Extract the [X, Y] coordinate from the center of the cell holding the provided text.  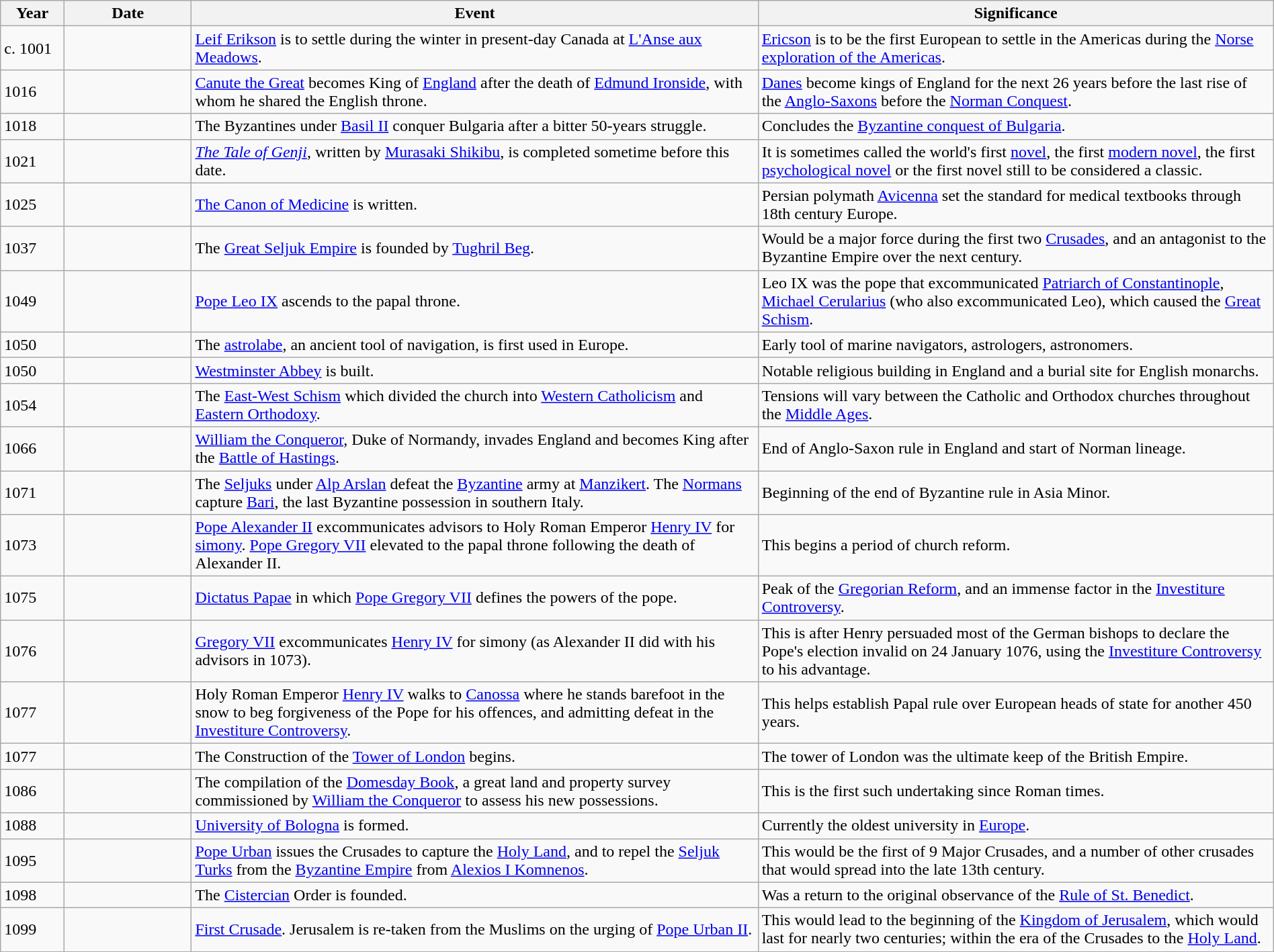
Persian polymath Avicenna set the standard for medical textbooks through 18th century Europe. [1016, 204]
Event [474, 13]
c. 1001 [32, 48]
The Canon of Medicine is written. [474, 204]
1049 [32, 301]
Date [128, 13]
1098 [32, 895]
Year [32, 13]
Canute the Great becomes King of England after the death of Edmund Ironside, with whom he shared the English throne. [474, 91]
The Tale of Genji, written by Murasaki Shikibu, is completed sometime before this date. [474, 161]
Was a return to the original observance of the Rule of St. Benedict. [1016, 895]
Ericson is to be the first European to settle in the Americas during the Norse exploration of the Americas. [1016, 48]
1086 [32, 791]
Leif Erikson is to settle during the winter in present-day Canada at L'Anse aux Meadows. [474, 48]
1075 [32, 598]
The Construction of the Tower of London begins. [474, 756]
Pope Leo IX ascends to the papal throne. [474, 301]
1021 [32, 161]
The Cistercian Order is founded. [474, 895]
Westminster Abbey is built. [474, 370]
Beginning of the end of Byzantine rule in Asia Minor. [1016, 492]
Leo IX was the pope that excommunicated Patriarch of Constantinople, Michael Cerularius (who also excommunicated Leo), which caused the Great Schism. [1016, 301]
Peak of the Gregorian Reform, and an immense factor in the Investiture Controversy. [1016, 598]
1095 [32, 860]
The Byzantines under Basil II conquer Bulgaria after a bitter 50-years struggle. [474, 126]
Tensions will vary between the Catholic and Orthodox churches throughout the Middle Ages. [1016, 404]
The compilation of the Domesday Book, a great land and property survey commissioned by William the Conqueror to assess his new possessions. [474, 791]
Dictatus Papae in which Pope Gregory VII defines the powers of the pope. [474, 598]
1018 [32, 126]
1099 [32, 930]
1025 [32, 204]
1054 [32, 404]
Currently the oldest university in Europe. [1016, 826]
Would be a major force during the first two Crusades, and an antagonist to the Byzantine Empire over the next century. [1016, 249]
End of Anglo-Saxon rule in England and start of Norman lineage. [1016, 449]
Early tool of marine navigators, astrologers, astronomers. [1016, 345]
Significance [1016, 13]
This is the first such undertaking since Roman times. [1016, 791]
This helps establish Papal rule over European heads of state for another 450 years. [1016, 713]
The Great Seljuk Empire is founded by Tughril Beg. [474, 249]
1073 [32, 546]
Danes become kings of England for the next 26 years before the last rise of the Anglo-Saxons before the Norman Conquest. [1016, 91]
Concludes the Byzantine conquest of Bulgaria. [1016, 126]
1088 [32, 826]
This begins a period of church reform. [1016, 546]
The East-West Schism which divided the church into Western Catholicism and Eastern Orthodoxy. [474, 404]
University of Bologna is formed. [474, 826]
Notable religious building in England and a burial site for English monarchs. [1016, 370]
Pope Urban issues the Crusades to capture the Holy Land, and to repel the Seljuk Turks from the Byzantine Empire from Alexios I Komnenos. [474, 860]
This would be the first of 9 Major Crusades, and a number of other crusades that would spread into the late 13th century. [1016, 860]
Gregory VII excommunicates Henry IV for simony (as Alexander II did with his advisors in 1073). [474, 651]
William the Conqueror, Duke of Normandy, invades England and becomes King after the Battle of Hastings. [474, 449]
First Crusade. Jerusalem is re-taken from the Muslims on the urging of Pope Urban II. [474, 930]
The tower of London was the ultimate keep of the British Empire. [1016, 756]
1066 [32, 449]
1071 [32, 492]
The Seljuks under Alp Arslan defeat the Byzantine army at Manzikert. The Normans capture Bari, the last Byzantine possession in southern Italy. [474, 492]
1016 [32, 91]
1037 [32, 249]
The astrolabe, an ancient tool of navigation, is first used in Europe. [474, 345]
1076 [32, 651]
